Pinpoint the cell where the given text exists, returning its [X, Y] midpoint coordinate. 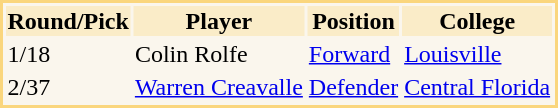
2/37 [68, 87]
1/18 [68, 54]
Round/Pick [68, 21]
College [478, 21]
Player [218, 21]
Louisville [478, 54]
Position [353, 21]
Central Florida [478, 87]
Warren Creavalle [218, 87]
Forward [353, 54]
Defender [353, 87]
Colin Rolfe [218, 54]
